Determine the (X, Y) coordinate at the center of the cell enclosing the given text.  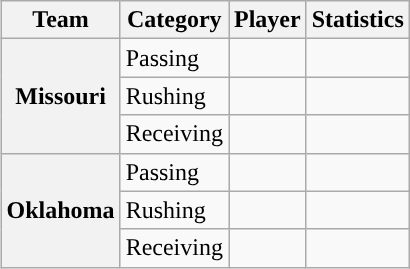
Player (267, 20)
Missouri (60, 96)
Statistics (358, 20)
Category (174, 20)
Oklahoma (60, 210)
Team (60, 20)
